Detect which cell encompasses the target text, then output its (x, y) center coordinate. 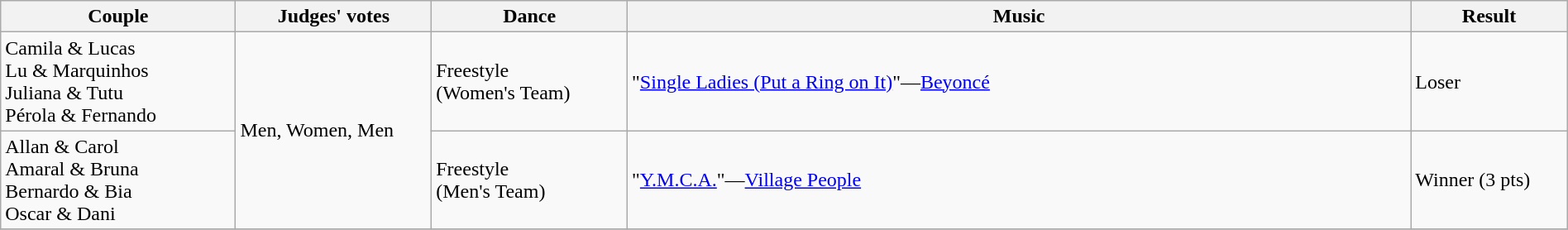
"Y.M.C.A."—Village People (1019, 180)
Couple (118, 17)
Freestyle(Men's Team) (529, 180)
Allan & CarolAmaral & BrunaBernardo & BiaOscar & Dani (118, 180)
Result (1489, 17)
Judges' votes (334, 17)
"Single Ladies (Put a Ring on It)"—Beyoncé (1019, 81)
Freestyle(Women's Team) (529, 81)
Men, Women, Men (334, 131)
Winner (3 pts) (1489, 180)
Music (1019, 17)
Loser (1489, 81)
Dance (529, 17)
Camila & LucasLu & MarquinhosJuliana & TutuPérola & Fernando (118, 81)
